Scan for the cell matching the given text and deliver its (x, y) coordinate at center. 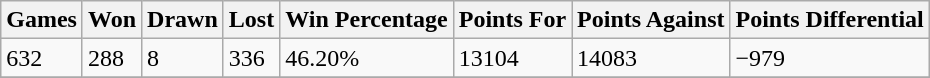
Win Percentage (366, 20)
632 (42, 58)
−979 (830, 58)
Points Against (651, 20)
46.20% (366, 58)
Points Differential (830, 20)
336 (251, 58)
Drawn (183, 20)
13104 (512, 58)
288 (112, 58)
Games (42, 20)
Won (112, 20)
Lost (251, 20)
8 (183, 58)
Points For (512, 20)
14083 (651, 58)
